Return the (X, Y) coordinate for the center point of the cell that contains the specified text.  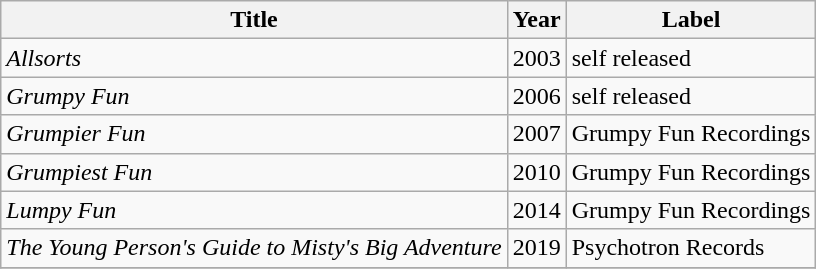
Grumpier Fun (254, 134)
2006 (536, 96)
2003 (536, 58)
Year (536, 20)
Label (691, 20)
2014 (536, 210)
Grumpiest Fun (254, 172)
2019 (536, 248)
Allsorts (254, 58)
2010 (536, 172)
Title (254, 20)
The Young Person's Guide to Misty's Big Adventure (254, 248)
Lumpy Fun (254, 210)
Grumpy Fun (254, 96)
2007 (536, 134)
Psychotron Records (691, 248)
